Detect which cell encompasses the target text, then output its (x, y) center coordinate. 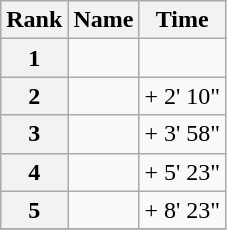
2 (34, 96)
+ 3' 58" (182, 134)
3 (34, 134)
4 (34, 172)
+ 2' 10" (182, 96)
Rank (34, 20)
1 (34, 58)
5 (34, 210)
+ 8' 23" (182, 210)
Name (104, 20)
Time (182, 20)
+ 5' 23" (182, 172)
